For the text-containing cell, return its midpoint in [x, y] coordinate format. 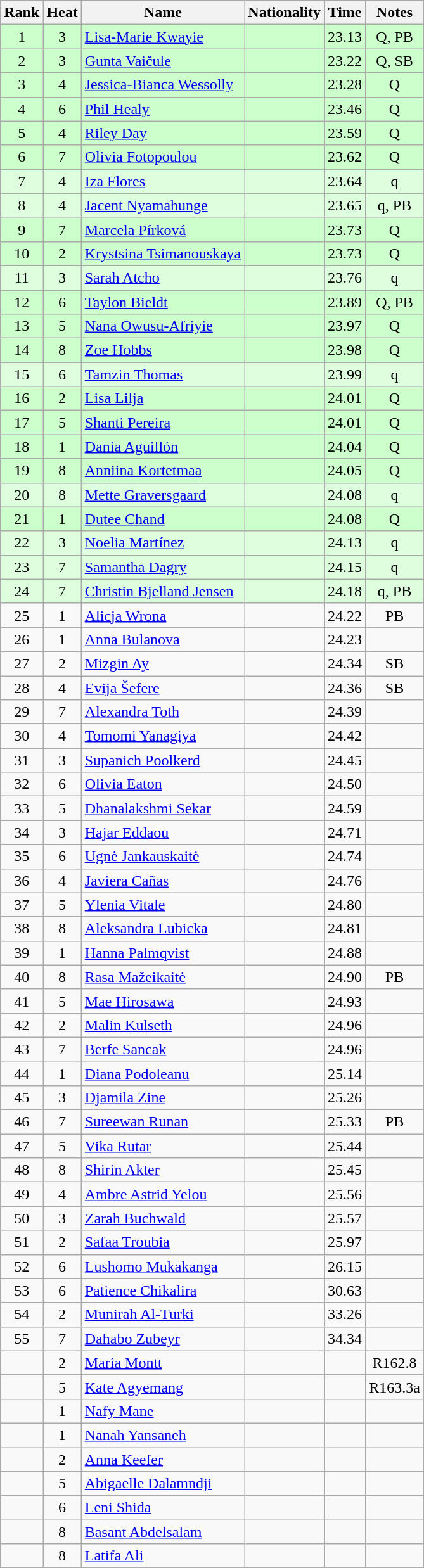
Lushomo Mukakanga [163, 1266]
Mette Graversgaard [163, 495]
Krystsina Tsimanouskaya [163, 253]
Aleksandra Lubicka [163, 929]
Rank [22, 13]
45 [22, 1098]
24.80 [345, 905]
Safaa Troubia [163, 1242]
53 [22, 1291]
25.45 [345, 1170]
Zarah Buchwald [163, 1218]
Basant Abdelsalam [163, 1532]
Samantha Dagry [163, 567]
Nanah Yansaneh [163, 1435]
36 [22, 881]
25.97 [345, 1242]
44 [22, 1074]
Evija Šefere [163, 687]
Jessica-Bianca Wessolly [163, 85]
23.98 [345, 350]
Marcela Pírková [163, 229]
María Montt [163, 1363]
23 [22, 567]
11 [22, 277]
9 [22, 229]
Q, SB [395, 61]
24.76 [345, 881]
Vika Rutar [163, 1146]
Nationality [285, 13]
Ylenia Vitale [163, 905]
Leni Shida [163, 1508]
Ugnė Jankauskaitė [163, 857]
34 [22, 832]
Zoe Hobbs [163, 350]
24.05 [345, 471]
39 [22, 953]
Kate Agyemang [163, 1387]
Taylon Bieldt [163, 302]
25.33 [345, 1122]
26 [22, 639]
Rasa Mažeikaitė [163, 977]
25.57 [345, 1218]
31 [22, 760]
Ambre Astrid Yelou [163, 1194]
Shirin Akter [163, 1170]
23.22 [345, 61]
Name [163, 13]
24.39 [345, 712]
Abigaelle Dalamndji [163, 1484]
23.65 [345, 205]
24 [22, 591]
24.15 [345, 567]
24.18 [345, 591]
23.13 [345, 37]
Shanti Pereira [163, 423]
23.97 [345, 326]
25.26 [345, 1098]
43 [22, 1049]
23.99 [345, 374]
23.59 [345, 133]
Tomomi Yanagiya [163, 736]
Olivia Eaton [163, 784]
10 [22, 253]
Riley Day [163, 133]
Nafy Mane [163, 1411]
24.13 [345, 543]
Hanna Palmqvist [163, 953]
23.89 [345, 302]
Hajar Eddaou [163, 832]
13 [22, 326]
24.90 [345, 977]
54 [22, 1315]
Notes [395, 13]
Nana Owusu-Afriyie [163, 326]
23.28 [345, 85]
Latifa Ali [163, 1556]
Gunta Vaičule [163, 61]
41 [22, 1001]
Tamzin Thomas [163, 374]
24.34 [345, 663]
40 [22, 977]
28 [22, 687]
Dahabo Zubeyr [163, 1339]
Diana Podoleanu [163, 1074]
24.04 [345, 447]
30 [22, 736]
50 [22, 1218]
32 [22, 784]
35 [22, 857]
Dania Aguillón [163, 447]
24.42 [345, 736]
22 [22, 543]
15 [22, 374]
51 [22, 1242]
Alexandra Toth [163, 712]
Malin Kulseth [163, 1025]
Iza Flores [163, 181]
47 [22, 1146]
29 [22, 712]
Anniina Kortetmaa [163, 471]
55 [22, 1339]
R162.8 [395, 1363]
24.88 [345, 953]
24.50 [345, 784]
24.59 [345, 808]
19 [22, 471]
Dutee Chand [163, 519]
Munirah Al-Turki [163, 1315]
33.26 [345, 1315]
Heat [62, 13]
23.64 [345, 181]
30.63 [345, 1291]
24.36 [345, 687]
24.74 [345, 857]
Sureewan Runan [163, 1122]
Lisa Lilja [163, 398]
27 [22, 663]
24.81 [345, 929]
Phil Healy [163, 109]
14 [22, 350]
Noelia Martínez [163, 543]
Anna Keefer [163, 1459]
23.46 [345, 109]
24.23 [345, 639]
52 [22, 1266]
42 [22, 1025]
24.45 [345, 760]
Mae Hirosawa [163, 1001]
Alicja Wrona [163, 615]
12 [22, 302]
33 [22, 808]
16 [22, 398]
38 [22, 929]
Christin Bjelland Jensen [163, 591]
23.76 [345, 277]
Dhanalakshmi Sekar [163, 808]
37 [22, 905]
21 [22, 519]
Olivia Fotopoulou [163, 157]
Time [345, 13]
Lisa-Marie Kwayie [163, 37]
34.34 [345, 1339]
Djamila Zine [163, 1098]
Patience Chikalira [163, 1291]
Mizgin Ay [163, 663]
24.93 [345, 1001]
Berfe Sancak [163, 1049]
20 [22, 495]
Sarah Atcho [163, 277]
25.56 [345, 1194]
26.15 [345, 1266]
24.71 [345, 832]
48 [22, 1170]
24.22 [345, 615]
R163.3a [395, 1387]
Jacent Nyamahunge [163, 205]
17 [22, 423]
Supanich Poolkerd [163, 760]
25.44 [345, 1146]
Javiera Cañas [163, 881]
46 [22, 1122]
25.14 [345, 1074]
25 [22, 615]
49 [22, 1194]
23.62 [345, 157]
Anna Bulanova [163, 639]
18 [22, 447]
